For the text-containing cell, return its midpoint in [x, y] coordinate format. 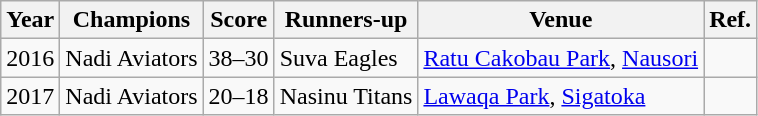
38–30 [238, 58]
Score [238, 20]
2016 [30, 58]
2017 [30, 96]
Venue [561, 20]
Year [30, 20]
20–18 [238, 96]
Nasinu Titans [346, 96]
Champions [132, 20]
Ratu Cakobau Park, Nausori [561, 58]
Ref. [730, 20]
Lawaqa Park, Sigatoka [561, 96]
Suva Eagles [346, 58]
Runners-up [346, 20]
